Determine the (x, y) coordinate at the center of the cell enclosing the given text.  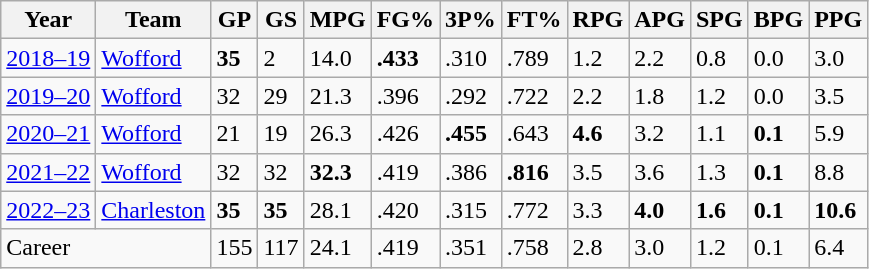
3.3 (598, 210)
4.6 (598, 134)
.816 (534, 172)
Team (154, 20)
2019–20 (48, 96)
APG (660, 20)
.455 (471, 134)
155 (234, 248)
Career (106, 248)
1.3 (719, 172)
1.1 (719, 134)
GS (281, 20)
14.0 (338, 58)
Year (48, 20)
2021–22 (48, 172)
.772 (534, 210)
2020–21 (48, 134)
21 (234, 134)
FG% (405, 20)
RPG (598, 20)
10.6 (838, 210)
28.1 (338, 210)
.758 (534, 248)
.310 (471, 58)
.722 (534, 96)
32.3 (338, 172)
19 (281, 134)
Charleston (154, 210)
GP (234, 20)
2022–23 (48, 210)
.643 (534, 134)
8.8 (838, 172)
6.4 (838, 248)
.420 (405, 210)
2 (281, 58)
.789 (534, 58)
3.2 (660, 134)
3.6 (660, 172)
.426 (405, 134)
5.9 (838, 134)
.315 (471, 210)
26.3 (338, 134)
3P% (471, 20)
PPG (838, 20)
FT% (534, 20)
1.6 (719, 210)
.292 (471, 96)
.433 (405, 58)
2018–19 (48, 58)
1.8 (660, 96)
24.1 (338, 248)
117 (281, 248)
.351 (471, 248)
2.8 (598, 248)
MPG (338, 20)
.396 (405, 96)
0.8 (719, 58)
4.0 (660, 210)
21.3 (338, 96)
29 (281, 96)
BPG (778, 20)
SPG (719, 20)
.386 (471, 172)
